Capture the cell that displays the provided text and extract its (X, Y) central coordinate. 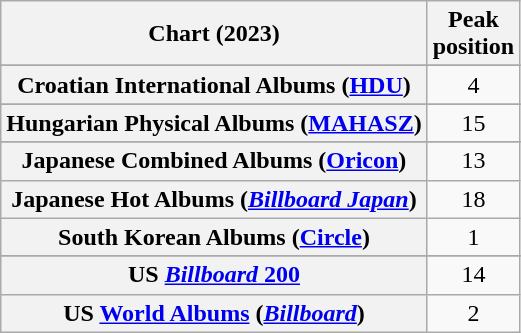
2 (473, 313)
Croatian International Albums (HDU) (214, 85)
13 (473, 161)
15 (473, 123)
Hungarian Physical Albums (MAHASZ) (214, 123)
US World Albums (Billboard) (214, 313)
Chart (2023) (214, 34)
Peakposition (473, 34)
South Korean Albums (Circle) (214, 237)
4 (473, 85)
18 (473, 199)
1 (473, 237)
US Billboard 200 (214, 275)
14 (473, 275)
Japanese Combined Albums (Oricon) (214, 161)
Japanese Hot Albums (Billboard Japan) (214, 199)
